Scan for the cell matching the given text and deliver its (x, y) coordinate at center. 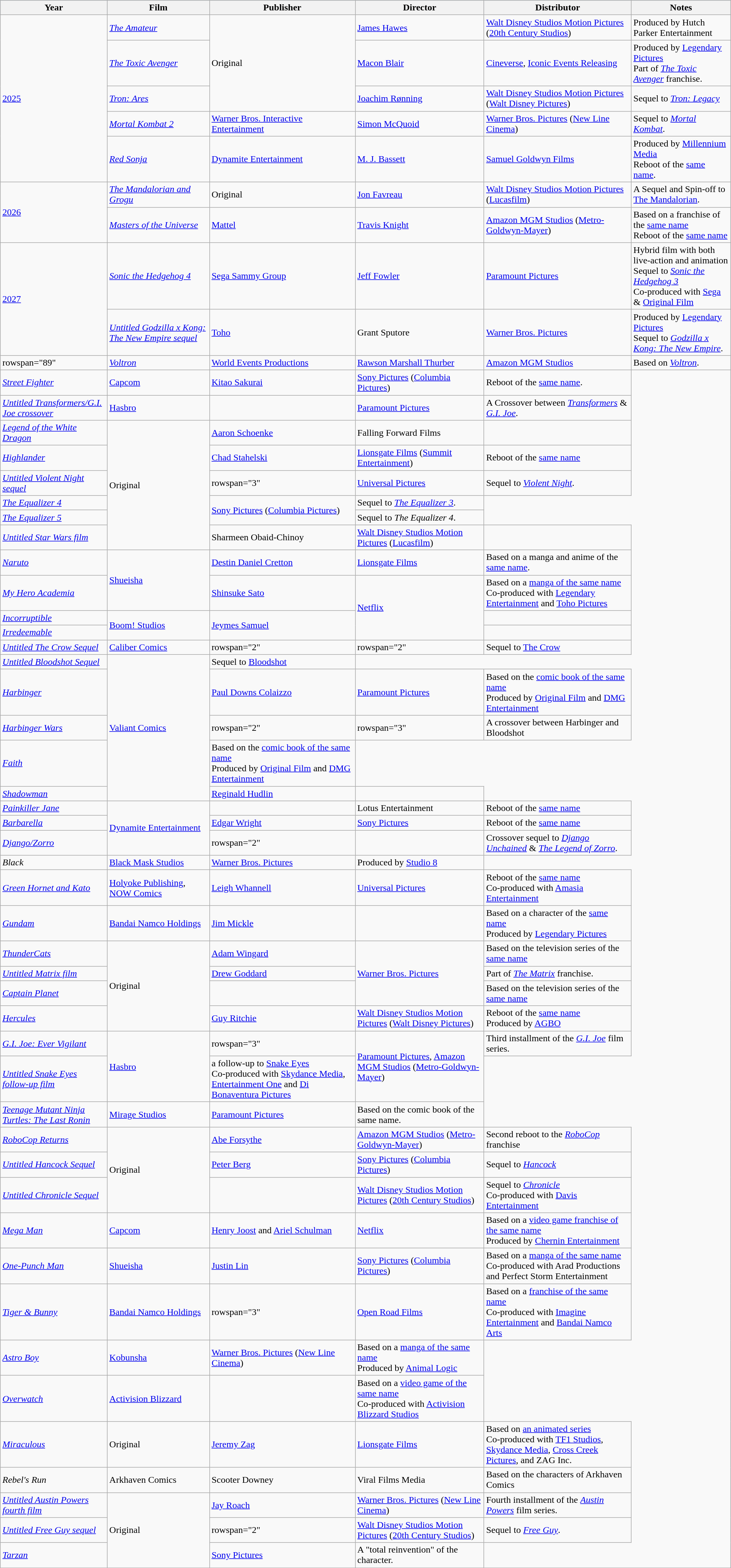
Distributor (558, 8)
Sequel to Bloodshot (282, 662)
Sequel to Free Guy. (558, 1530)
Film (158, 8)
Abe Forsythe (282, 1139)
Based on an animated series Co-produced with TF1 Studios, Skydance Media, Cross Creek Pictures, and ZAG Inc. (558, 1445)
Reginald Hudlin (282, 793)
Notes (681, 8)
Black (54, 863)
Untitled Violent Night sequel (54, 483)
Sequel to Hancock (558, 1165)
Based on a character of the same name Produced by Legendary Pictures (558, 923)
Tron: Ares (158, 99)
Based on a manga of the same name Co-produced with Legendary Entertainment and Toho Pictures (558, 593)
Viral Films Media (419, 1480)
Publisher (282, 8)
Henry Joost and Ariel Schulman (282, 1231)
Django/Zorro (54, 843)
Jeff Fowler (419, 276)
Untitled Star Wars film (54, 538)
Fourth installment of the Austin Powers film series. (558, 1505)
Leigh Whannell (282, 888)
Based on a video game of the same name Co-produced with Activision Blizzard Studios (419, 1398)
Miraculous (54, 1445)
Produced by Legendary Pictures Sequel to Godzilla x Kong: The New Empire. (681, 332)
Guy Ritchie (282, 1018)
Tarzan (54, 1555)
RoboCop Returns (54, 1139)
Macon Blair (419, 63)
Based on a franchise of the same nameReboot of the same name (681, 225)
Kobunsha (158, 1358)
Boom! Studios (158, 625)
Teenage Mutant Ninja Turtles: The Last Ronin (54, 1114)
Lionsgate Films (Summit Entertainment) (419, 458)
Justin Lin (282, 1266)
Based on the comic book of the same name. (419, 1114)
Harbinger Wars (54, 727)
2025 (54, 99)
Shadowman (54, 793)
Untitled Godzilla x Kong: The New Empire sequel (158, 332)
Jon Favreau (419, 194)
a follow-up to Snake Eyes Co-produced with Skydance Media, Entertainment One and Di Bonaventura Pictures (282, 1079)
Aaron Schoenke (282, 433)
Untitled Chronicle Sequel (54, 1195)
Sequel to The Equalizer 4. (419, 518)
Director (419, 8)
Lotus Entertainment (419, 808)
Produced by Legendary Pictures Part of The Toxic Avenger franchise. (681, 63)
Untitled Hancock Sequel (54, 1165)
Produced by Millennium Media Reboot of the same name. (681, 159)
The Amateur (158, 28)
Samuel Goldwyn Films (558, 159)
Untitled Austin Powers fourth film (54, 1505)
Captain Planet (54, 993)
Mortal Kombat 2 (158, 123)
Mega Man (54, 1231)
Grant Sputore (419, 332)
Destin Daniel Cretton (282, 562)
Mirage Studios (158, 1114)
Arkhaven Comics (158, 1480)
M. J. Bassett (419, 159)
Chad Stahelski (282, 458)
Based on the characters of Arkhaven Comics (558, 1480)
2026 (54, 212)
Untitled Free Guy sequel (54, 1530)
Reboot of the same name. (558, 383)
Based on a video game franchise of the same name Produced by Chernin Entertainment (558, 1231)
Sonic the Hedgehog 4 (158, 276)
Barbarella (54, 823)
Paramount Pictures, Amazon MGM Studios (Metro-Goldwyn-Mayer) (419, 1066)
The Equalizer 5 (54, 518)
A crossover between Harbinger and Bloodshot (558, 727)
A Crossover between Transformers & G.I. Joe. (558, 407)
Peter Berg (282, 1165)
Crossover sequel to Django Unchained & The Legend of Zorro. (558, 843)
One-Punch Man (54, 1266)
Part of The Matrix franchise. (558, 973)
Falling Forward Films (419, 433)
A "total reinvention" of the character. (419, 1555)
The Mandalorian and Grogu (158, 194)
Red Sonja (158, 159)
Irredeemable (54, 632)
Sharmeen Obaid-Chinoy (282, 538)
Second reboot to the RoboCop franchise (558, 1139)
Mattel (282, 225)
Sequel to Mortal Kombat. (681, 123)
Sequel to The Crow (558, 647)
Based on a franchise of the same name Co-produced with Imagine Entertainment and Bandai Namco Arts (558, 1312)
Sequel to The Equalizer 3. (419, 503)
The Equalizer 4 (54, 503)
Simon McQuoid (419, 123)
Harbinger (54, 692)
Untitled The Crow Sequel (54, 647)
Overwatch (54, 1398)
Legend of the White Dragon (54, 433)
Cineverse, Iconic Events Releasing (558, 63)
Adam Wingard (282, 953)
Black Mask Studios (158, 863)
Valiant Comics (158, 727)
Reboot of the same name Produced by AGBO (558, 1018)
Highlander (54, 458)
G.I. Joe: Ever Vigilant (54, 1044)
rowspan="89" (54, 362)
Paul Downs Colaizzo (282, 692)
Activision Blizzard (158, 1398)
Year (54, 8)
Untitled Bloodshot Sequel (54, 662)
Kitao Sakurai (282, 383)
Warner Bros. Interactive Entertainment (282, 123)
Scooter Downey (282, 1480)
Jay Roach (282, 1505)
Based on a manga of the same name Produced by Animal Logic (419, 1358)
Faith (54, 763)
World Events Productions (282, 362)
Based on Voltron. (681, 362)
Produced by Hutch Parker Entertainment (681, 28)
2027 (54, 299)
Shinsuke Sato (282, 593)
Jim Mickle (282, 923)
Jeymes Samuel (282, 625)
The Toxic Avenger (158, 63)
Toho (282, 332)
Painkiller Jane (54, 808)
Untitled Matrix film (54, 973)
Voltron (158, 362)
Untitled Snake Eyes follow-up film (54, 1079)
Based on a manga of the same name Co-produced with Arad Productions and Perfect Storm Entertainment (558, 1266)
Rebel's Run (54, 1480)
Sequel to Tron: Legacy (681, 99)
James Hawes (419, 28)
Incorruptible (54, 618)
Edgar Wright (282, 823)
Holyoke Publishing, NOW Comics (158, 888)
Rawson Marshall Thurber (419, 362)
Sequel to Chronicle Co-produced with Davis Entertainment (558, 1195)
Drew Goddard (282, 973)
Masters of the Universe (158, 225)
Based on a manga and anime of the same name. (558, 562)
Sega Sammy Group (282, 276)
ThunderCats (54, 953)
My Hero Academia (54, 593)
Caliber Comics (158, 647)
A Sequel and Spin-off to The Mandalorian. (681, 194)
Joachim Rønning (419, 99)
Produced by Studio 8 (419, 863)
Street Fighter (54, 383)
Untitled Transformers/G.I. Joe crossover (54, 407)
Tiger & Bunny (54, 1312)
Gundam (54, 923)
Jeremy Zag (282, 1445)
Astro Boy (54, 1358)
Reboot of the same name Co-produced with Amasia Entertainment (558, 888)
Hercules (54, 1018)
Travis Knight (419, 225)
Third installment of the G.I. Joe film series. (558, 1044)
Amazon MGM Studios (558, 362)
Hybrid film with both live-action and animation Sequel to Sonic the Hedgehog 3 Co-produced with Sega & Original Film (681, 276)
Green Hornet and Kato (54, 888)
Sequel to Violent Night. (558, 483)
Open Road Films (419, 1312)
Naruto (54, 562)
